Detect which cell encompasses the target text, then output its [X, Y] center coordinate. 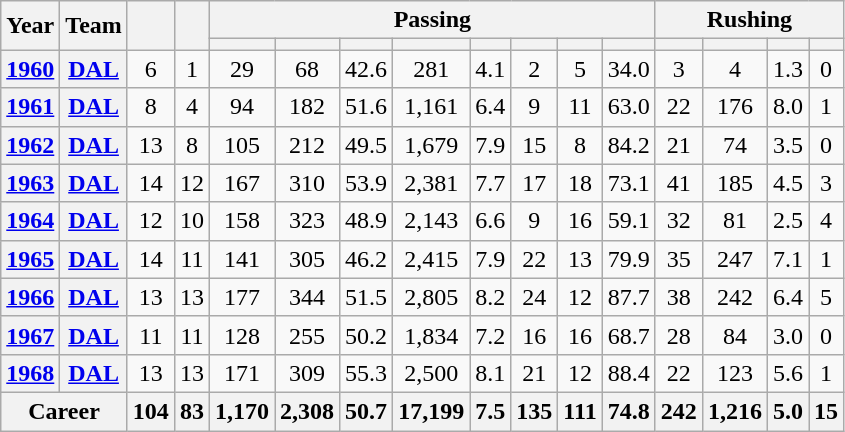
50.2 [366, 335]
1.3 [788, 69]
158 [242, 221]
5.0 [788, 411]
87.7 [628, 297]
141 [242, 259]
1967 [30, 335]
35 [678, 259]
176 [734, 107]
84.2 [628, 145]
1966 [30, 297]
51.6 [366, 107]
344 [308, 297]
7.7 [490, 183]
38 [678, 297]
1965 [30, 259]
128 [242, 335]
1,679 [432, 145]
2,415 [432, 259]
167 [242, 183]
17 [534, 183]
171 [242, 373]
81 [734, 221]
29 [242, 69]
111 [580, 411]
1,216 [734, 411]
8.2 [490, 297]
51.5 [366, 297]
1960 [30, 69]
8.0 [788, 107]
2.5 [788, 221]
68 [308, 69]
34.0 [628, 69]
73.1 [628, 183]
Passing [432, 20]
74 [734, 145]
84 [734, 335]
135 [534, 411]
48.9 [366, 221]
247 [734, 259]
Rushing [749, 20]
50.7 [366, 411]
32 [678, 221]
6.6 [490, 221]
1964 [30, 221]
Career [64, 411]
2,308 [308, 411]
42.6 [366, 69]
177 [242, 297]
310 [308, 183]
123 [734, 373]
6 [150, 69]
4.1 [490, 69]
88.4 [628, 373]
2,805 [432, 297]
212 [308, 145]
2,143 [432, 221]
55.3 [366, 373]
255 [308, 335]
10 [192, 221]
104 [150, 411]
53.9 [366, 183]
3.0 [788, 335]
4.5 [788, 183]
83 [192, 411]
3.5 [788, 145]
41 [678, 183]
2 [534, 69]
59.1 [628, 221]
7.5 [490, 411]
7.2 [490, 335]
63.0 [628, 107]
Year [30, 26]
323 [308, 221]
7.1 [788, 259]
28 [678, 335]
17,199 [432, 411]
74.8 [628, 411]
2,500 [432, 373]
1963 [30, 183]
5.6 [788, 373]
1,834 [432, 335]
8.1 [490, 373]
79.9 [628, 259]
94 [242, 107]
182 [308, 107]
Team [94, 26]
105 [242, 145]
281 [432, 69]
2,381 [432, 183]
49.5 [366, 145]
1,161 [432, 107]
305 [308, 259]
18 [580, 183]
1,170 [242, 411]
68.7 [628, 335]
309 [308, 373]
185 [734, 183]
24 [534, 297]
1961 [30, 107]
46.2 [366, 259]
1962 [30, 145]
1968 [30, 373]
